Search for the cell housing the specified text and yield its [x, y] center coordinate. 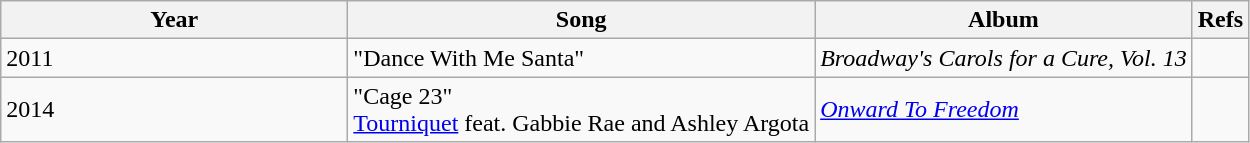
Refs [1220, 20]
2011 [174, 58]
Song [582, 20]
2014 [174, 110]
Onward To Freedom [1004, 110]
Year [174, 20]
Broadway's Carols for a Cure, Vol. 13 [1004, 58]
Album [1004, 20]
"Dance With Me Santa" [582, 58]
"Cage 23"Tourniquet feat. Gabbie Rae and Ashley Argota [582, 110]
